Output the [X, Y] coordinate of the center of the cell containing the given text.  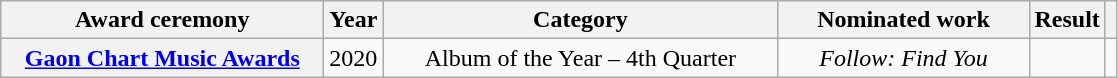
Result [1067, 20]
Album of the Year – 4th Quarter [580, 58]
2020 [354, 58]
Gaon Chart Music Awards [162, 58]
Award ceremony [162, 20]
Year [354, 20]
Nominated work [904, 20]
Category [580, 20]
Follow: Find You [904, 58]
